From the cell containing the given text, extract its center point as [X, Y] coordinate. 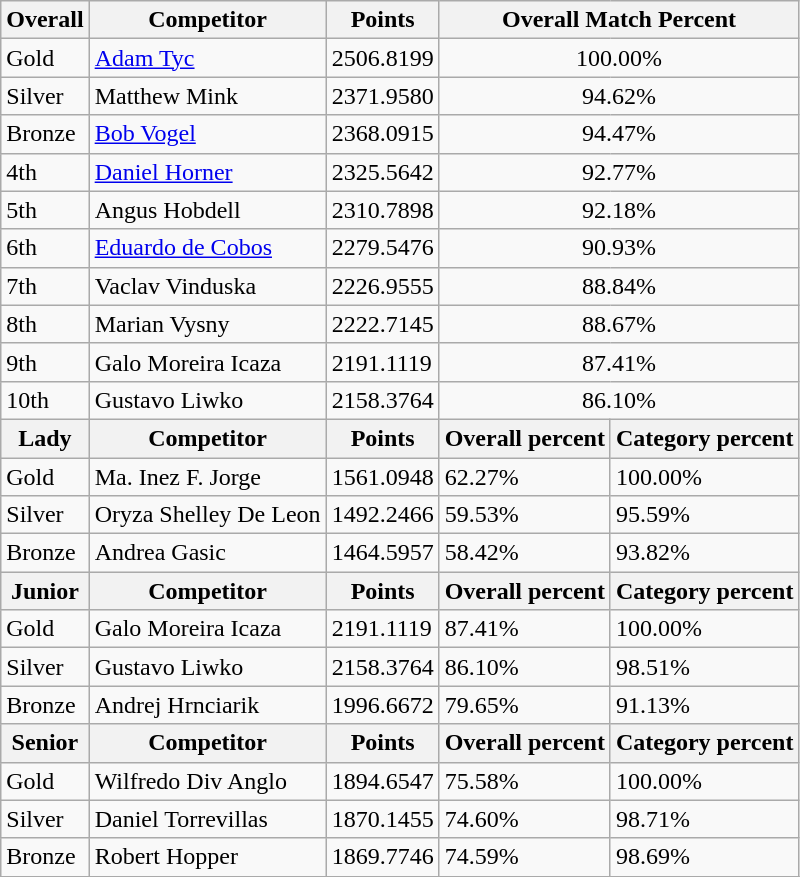
Senior [45, 743]
Eduardo de Cobos [208, 248]
2506.8199 [382, 58]
74.59% [524, 857]
Robert Hopper [208, 857]
Overall [45, 20]
1996.6672 [382, 705]
95.59% [704, 515]
62.27% [524, 477]
2226.9555 [382, 286]
2325.5642 [382, 172]
1492.2466 [382, 515]
Andrej Hrnciarik [208, 705]
59.53% [524, 515]
Junior [45, 591]
2279.5476 [382, 248]
Overall Match Percent [619, 20]
1869.7746 [382, 857]
58.42% [524, 553]
92.18% [619, 210]
94.47% [619, 134]
Daniel Torrevillas [208, 819]
88.67% [619, 324]
6th [45, 248]
74.60% [524, 819]
91.13% [704, 705]
Andrea Gasic [208, 553]
1561.0948 [382, 477]
4th [45, 172]
5th [45, 210]
88.84% [619, 286]
Ma. Inez F. Jorge [208, 477]
2371.9580 [382, 96]
Lady [45, 438]
98.69% [704, 857]
79.65% [524, 705]
2310.7898 [382, 210]
98.51% [704, 667]
Daniel Horner [208, 172]
93.82% [704, 553]
Adam Tyc [208, 58]
92.77% [619, 172]
98.71% [704, 819]
Vaclav Vinduska [208, 286]
2368.0915 [382, 134]
Matthew Mink [208, 96]
75.58% [524, 781]
Wilfredo Div Anglo [208, 781]
1464.5957 [382, 553]
7th [45, 286]
Oryza Shelley De Leon [208, 515]
1894.6547 [382, 781]
90.93% [619, 248]
2222.7145 [382, 324]
Marian Vysny [208, 324]
10th [45, 400]
8th [45, 324]
Bob Vogel [208, 134]
94.62% [619, 96]
1870.1455 [382, 819]
9th [45, 362]
Angus Hobdell [208, 210]
